From the cell containing the given text, extract its center point as (x, y) coordinate. 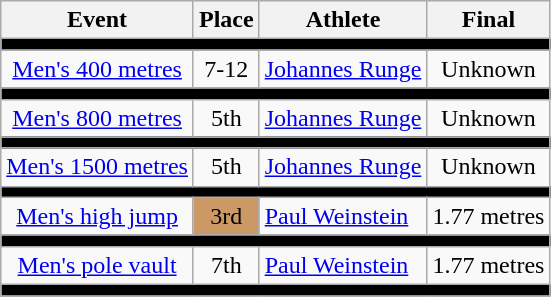
Men's 800 metres (98, 118)
Men's 400 metres (98, 69)
Athlete (343, 20)
3rd (226, 216)
Final (488, 20)
Event (98, 20)
Men's high jump (98, 216)
7-12 (226, 69)
Men's pole vault (98, 265)
7th (226, 265)
Men's 1500 metres (98, 167)
Place (226, 20)
